Identify which cell holds the provided text, then report its (X, Y) central coordinate. 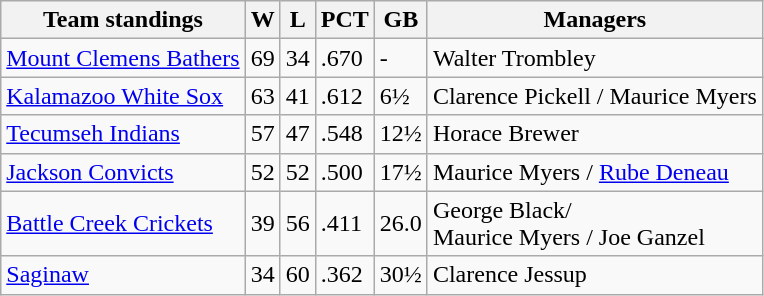
57 (262, 134)
Horace Brewer (594, 134)
39 (262, 224)
Mount Clemens Bathers (123, 58)
.670 (344, 58)
.411 (344, 224)
Team standings (123, 20)
Managers (594, 20)
12½ (400, 134)
W (262, 20)
56 (298, 224)
PCT (344, 20)
.548 (344, 134)
Clarence Jessup (594, 275)
Battle Creek Crickets (123, 224)
26.0 (400, 224)
69 (262, 58)
.362 (344, 275)
Saginaw (123, 275)
L (298, 20)
41 (298, 96)
GB (400, 20)
Clarence Pickell / Maurice Myers (594, 96)
.612 (344, 96)
.500 (344, 172)
Tecumseh Indians (123, 134)
17½ (400, 172)
Maurice Myers / Rube Deneau (594, 172)
47 (298, 134)
60 (298, 275)
63 (262, 96)
6½ (400, 96)
Walter Trombley (594, 58)
Kalamazoo White Sox (123, 96)
30½ (400, 275)
George Black/Maurice Myers / Joe Ganzel (594, 224)
Jackson Convicts (123, 172)
- (400, 58)
